Search for the cell housing the specified text and yield its [x, y] center coordinate. 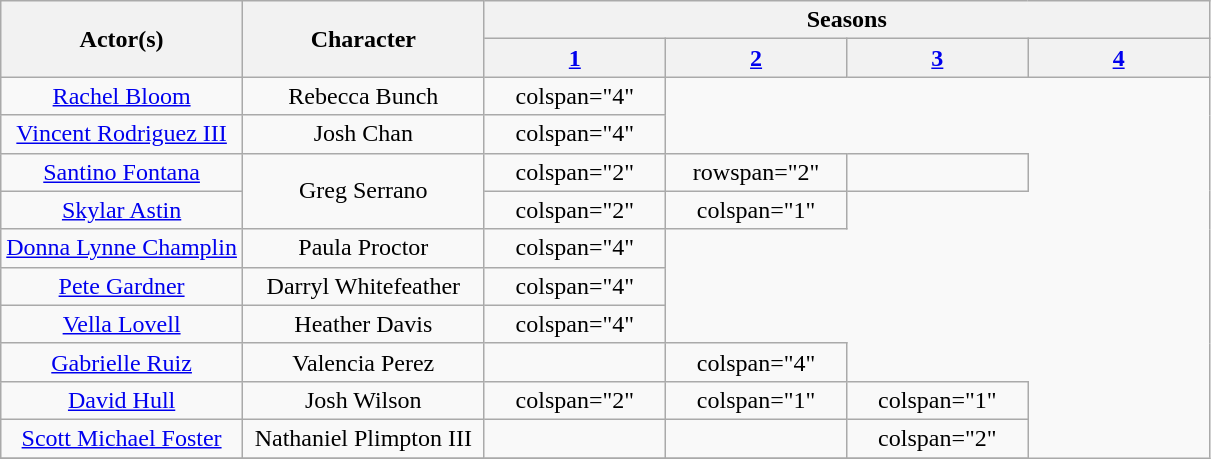
Josh Wilson [363, 400]
2 [756, 58]
Vincent Rodriguez III [122, 134]
Scott Michael Foster [122, 438]
Vella Lovell [122, 324]
Josh Chan [363, 134]
David Hull [122, 400]
Actor(s) [122, 39]
Heather Davis [363, 324]
Rachel Bloom [122, 96]
Pete Gardner [122, 286]
Greg Serrano [363, 191]
Nathaniel Plimpton III [363, 438]
Skylar Astin [122, 210]
1 [574, 58]
Rebecca Bunch [363, 96]
Valencia Perez [363, 362]
3 [938, 58]
4 [1118, 58]
Character [363, 39]
Paula Proctor [363, 248]
Seasons [846, 20]
rowspan="2" [756, 172]
Darryl Whitefeather [363, 286]
Gabrielle Ruiz [122, 362]
Santino Fontana [122, 172]
Donna Lynne Champlin [122, 248]
